Detect which cell encompasses the target text, then output its (x, y) center coordinate. 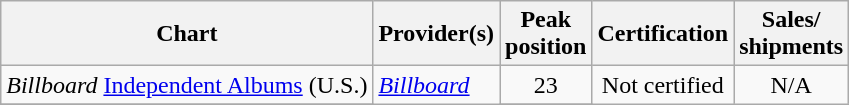
Billboard (436, 85)
Chart (187, 34)
Provider(s) (436, 34)
23 (546, 85)
Certification (663, 34)
Billboard Independent Albums (U.S.) (187, 85)
Peakposition (546, 34)
Not certified (663, 85)
N/A (792, 85)
Sales/shipments (792, 34)
